Return [X, Y] of the center of cell containing provided text 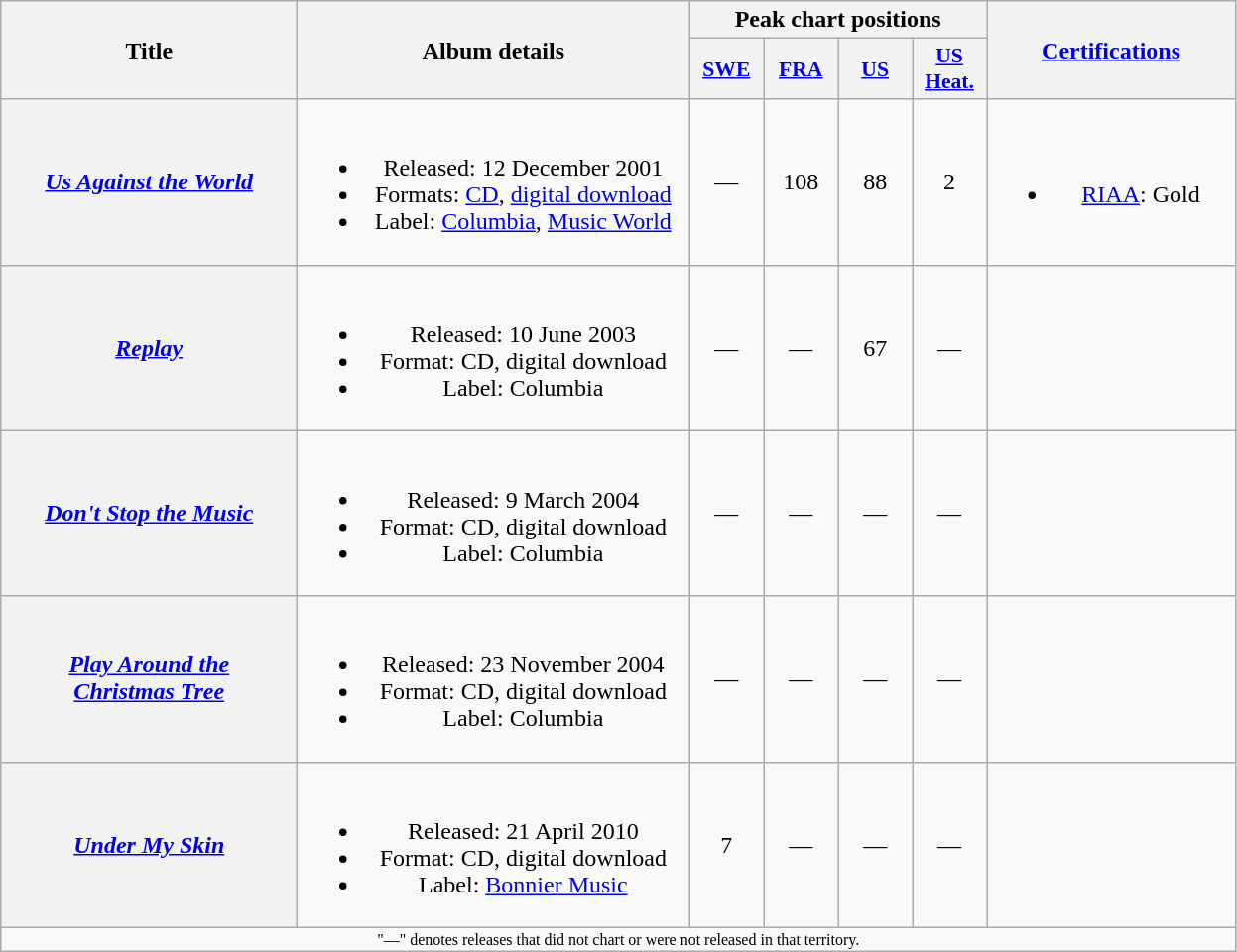
Released: 23 November 2004Format: CD, digital downloadLabel: Columbia [494, 678]
Replay [149, 347]
Under My Skin [149, 845]
FRA [802, 69]
Released: 12 December 2001Formats: CD, digital downloadLabel: Columbia, Music World [494, 182]
Play Around theChristmas Tree [149, 678]
US [875, 69]
Released: 21 April 2010Format: CD, digital downloadLabel: Bonnier Music [494, 845]
"—" denotes releases that did not chart or were not released in that territory. [619, 939]
7 [726, 845]
Released: 9 March 2004Format: CD, digital downloadLabel: Columbia [494, 514]
Us Against the World [149, 182]
Don't Stop the Music [149, 514]
88 [875, 182]
67 [875, 347]
108 [802, 182]
2 [950, 182]
Title [149, 50]
SWE [726, 69]
Album details [494, 50]
USHeat. [950, 69]
RIAA: Gold [1111, 182]
Peak chart positions [838, 20]
Released: 10 June 2003Format: CD, digital downloadLabel: Columbia [494, 347]
Certifications [1111, 50]
